Capture the cell that displays the provided text and extract its [x, y] central coordinate. 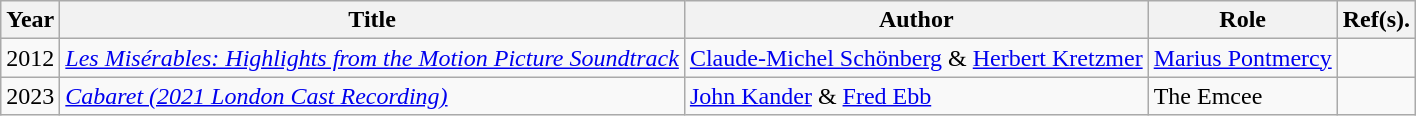
Claude-Michel Schönberg & Herbert Kretzmer [916, 58]
Les Misérables: Highlights from the Motion Picture Soundtrack [372, 58]
John Kander & Fred Ebb [916, 96]
2012 [30, 58]
Title [372, 20]
Author [916, 20]
Cabaret (2021 London Cast Recording) [372, 96]
2023 [30, 96]
Year [30, 20]
Marius Pontmercy [1242, 58]
Ref(s). [1376, 20]
The Emcee [1242, 96]
Role [1242, 20]
